Return the [X, Y] coordinate for the center point of the cell that contains the specified text.  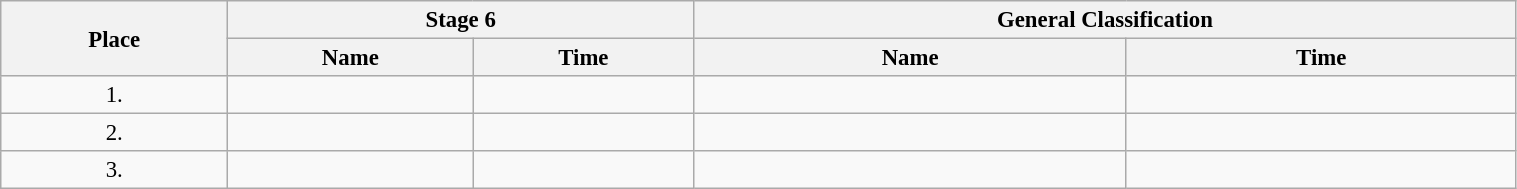
1. [114, 95]
2. [114, 133]
General Classification [1105, 20]
3. [114, 170]
Stage 6 [461, 20]
Place [114, 38]
